Find where the given text appears and provide that cell's center as (X, Y) coordinate. 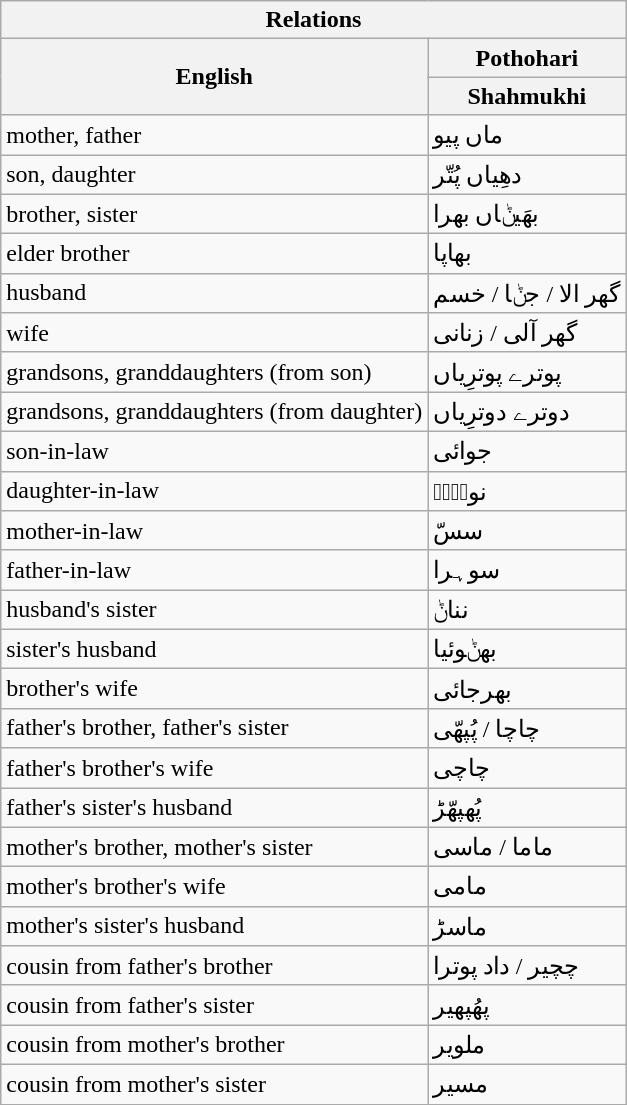
father's sister's husband (214, 808)
grandsons, granddaughters (from daughter) (214, 412)
father-in-law (214, 570)
مامی (527, 887)
cousin from mother's sister (214, 1084)
ماما / ماسی (527, 847)
elder brother (214, 254)
father's brother, father's sister (214, 728)
son-in-law (214, 451)
English (214, 77)
دھِیاں پُتّر (527, 174)
mother's brother, mother's sister (214, 847)
husband (214, 293)
cousin from father's sister (214, 1005)
بھَیݨاں بھرا (527, 214)
mother's brother's wife (214, 887)
ماسڑ (527, 926)
ماں پیو (527, 135)
mother, father (214, 135)
چاچا / پُپھّی (527, 728)
بھرجائی (527, 689)
سسّ (527, 531)
پوترے پوترِیاں (527, 372)
cousin from mother's brother (214, 1045)
دوترے دوترِیاں (527, 412)
Shahmukhi (527, 96)
wife (214, 333)
cousin from father's brother (214, 966)
mother's sister's husband (214, 926)
پھُپھیر (527, 1005)
گھر الا / جݨا / خسم (527, 293)
چچیر / داد پوترا (527, 966)
ملویر (527, 1045)
brother's wife (214, 689)
son, daughter (214, 174)
گھر آلی / زنانی (527, 333)
چاچی (527, 768)
mother-in-law (214, 531)
brother, sister (214, 214)
daughter-in-law (214, 491)
Pothohari (527, 58)
جوائی (527, 451)
father's brother's wife (214, 768)
بھݨوئیا (527, 649)
نوں٘ہہ (527, 491)
مسیر (527, 1084)
sister's husband (214, 649)
بھاپا (527, 254)
پُھپھّڑ (527, 808)
نناݨ (527, 610)
سوہرا (527, 570)
Relations (314, 20)
husband's sister (214, 610)
grandsons, granddaughters (from son) (214, 372)
